Identify which cell holds the provided text, then report its [x, y] central coordinate. 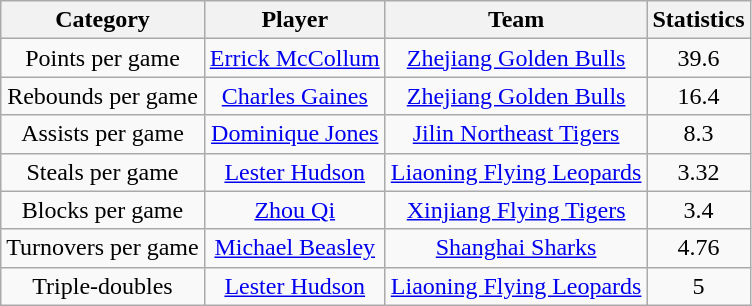
Points per game [102, 58]
Xinjiang Flying Tigers [516, 210]
39.6 [698, 58]
Michael Beasley [294, 248]
8.3 [698, 134]
Team [516, 20]
4.76 [698, 248]
Turnovers per game [102, 248]
Assists per game [102, 134]
Category [102, 20]
Jilin Northeast Tigers [516, 134]
3.4 [698, 210]
Statistics [698, 20]
16.4 [698, 96]
Zhou Qi [294, 210]
Rebounds per game [102, 96]
Blocks per game [102, 210]
Triple-doubles [102, 286]
Steals per game [102, 172]
Player [294, 20]
Dominique Jones [294, 134]
Shanghai Sharks [516, 248]
5 [698, 286]
3.32 [698, 172]
Charles Gaines [294, 96]
Errick McCollum [294, 58]
